Return the (X, Y) coordinate for the center point of the cell that contains the specified text.  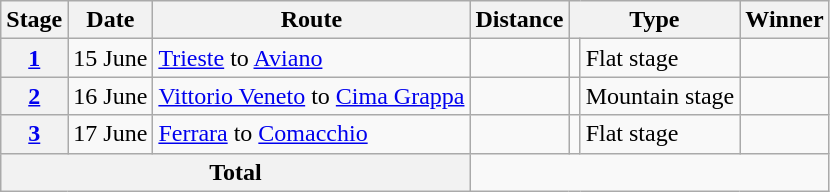
15 June (110, 58)
Stage (34, 20)
Type (654, 20)
Winner (784, 20)
Mountain stage (660, 96)
Ferrara to Comacchio (312, 134)
Vittorio Veneto to Cima Grappa (312, 96)
Trieste to Aviano (312, 58)
Distance (520, 20)
2 (34, 96)
1 (34, 58)
17 June (110, 134)
16 June (110, 96)
Route (312, 20)
Date (110, 20)
3 (34, 134)
Total (236, 172)
